Return [x, y] of the center of cell containing provided text 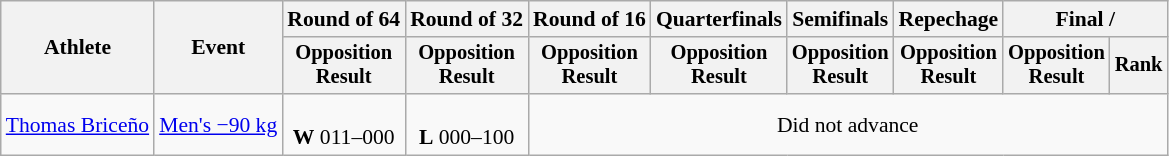
Men's −90 kg [218, 124]
Semifinals [840, 19]
Round of 64 [344, 19]
Round of 16 [590, 19]
Did not advance [848, 124]
L 000–100 [466, 124]
Rank [1139, 66]
Quarterfinals [719, 19]
W 011–000 [344, 124]
Repechage [949, 19]
Athlete [78, 48]
Event [218, 48]
Thomas Briceño [78, 124]
Round of 32 [466, 19]
Final / [1085, 19]
